Return [x, y] of the center of cell containing provided text 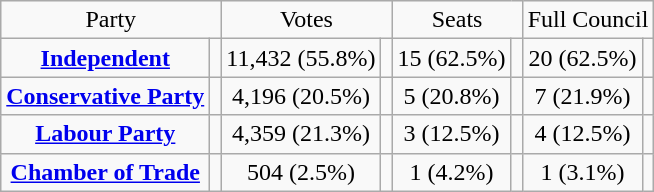
20 (62.5%) [582, 58]
Seats [457, 20]
4,359 (21.3%) [301, 134]
504 (2.5%) [301, 172]
1 (3.1%) [582, 172]
Party [111, 20]
Votes [306, 20]
Conservative Party [106, 96]
15 (62.5%) [452, 58]
11,432 (55.8%) [301, 58]
Full Council [588, 20]
Independent [106, 58]
4 (12.5%) [582, 134]
5 (20.8%) [452, 96]
1 (4.2%) [452, 172]
4,196 (20.5%) [301, 96]
7 (21.9%) [582, 96]
Chamber of Trade [106, 172]
3 (12.5%) [452, 134]
Labour Party [106, 134]
